From the cell containing the given text, extract its center point as [x, y] coordinate. 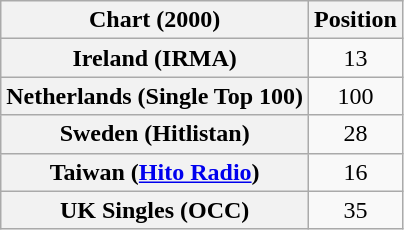
Sweden (Hitlistan) [155, 134]
100 [356, 96]
Position [356, 20]
13 [356, 58]
16 [356, 172]
UK Singles (OCC) [155, 210]
28 [356, 134]
Taiwan (Hito Radio) [155, 172]
Netherlands (Single Top 100) [155, 96]
Ireland (IRMA) [155, 58]
Chart (2000) [155, 20]
35 [356, 210]
